Capture the cell that displays the provided text and extract its [x, y] central coordinate. 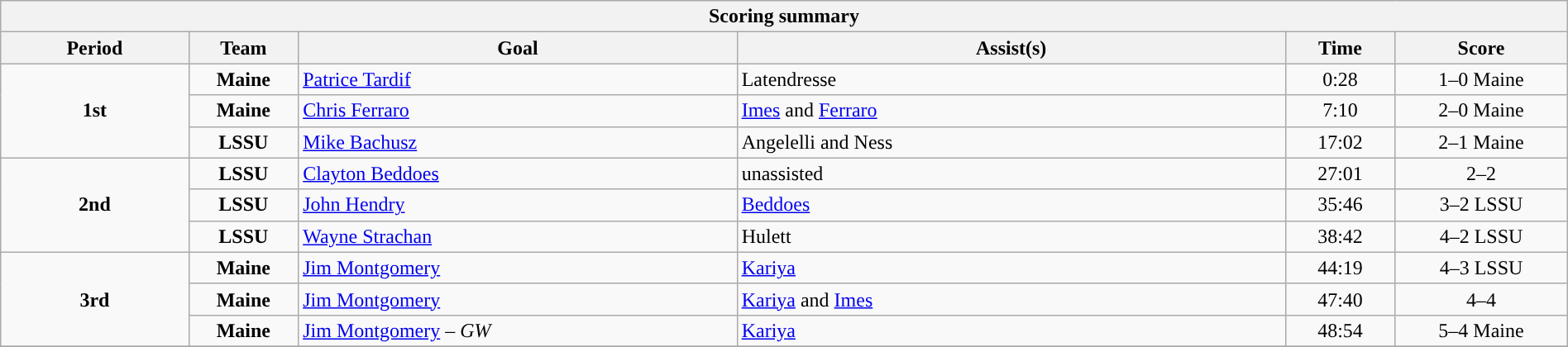
Patrice Tardif [518, 79]
4–4 [1481, 299]
Imes and Ferraro [1011, 111]
2–1 Maine [1481, 142]
4–2 LSSU [1481, 236]
Period [94, 48]
Hulett [1011, 236]
Jim Montgomery – GW [518, 330]
1st [94, 111]
35:46 [1340, 205]
Angelelli and Ness [1011, 142]
John Hendry [518, 205]
Mike Bachusz [518, 142]
Chris Ferraro [518, 111]
4–3 LSSU [1481, 268]
2nd [94, 205]
7:10 [1340, 111]
Scoring summary [784, 17]
5–4 Maine [1481, 330]
17:02 [1340, 142]
Kariya and Imes [1011, 299]
38:42 [1340, 236]
Latendresse [1011, 79]
Goal [518, 48]
44:19 [1340, 268]
1–0 Maine [1481, 79]
Clayton Beddoes [518, 173]
3–2 LSSU [1481, 205]
3rd [94, 299]
Wayne Strachan [518, 236]
2–0 Maine [1481, 111]
0:28 [1340, 79]
48:54 [1340, 330]
27:01 [1340, 173]
Beddoes [1011, 205]
Team [243, 48]
47:40 [1340, 299]
2–2 [1481, 173]
Assist(s) [1011, 48]
unassisted [1011, 173]
Score [1481, 48]
Time [1340, 48]
